For the text-containing cell, return its midpoint in [X, Y] coordinate format. 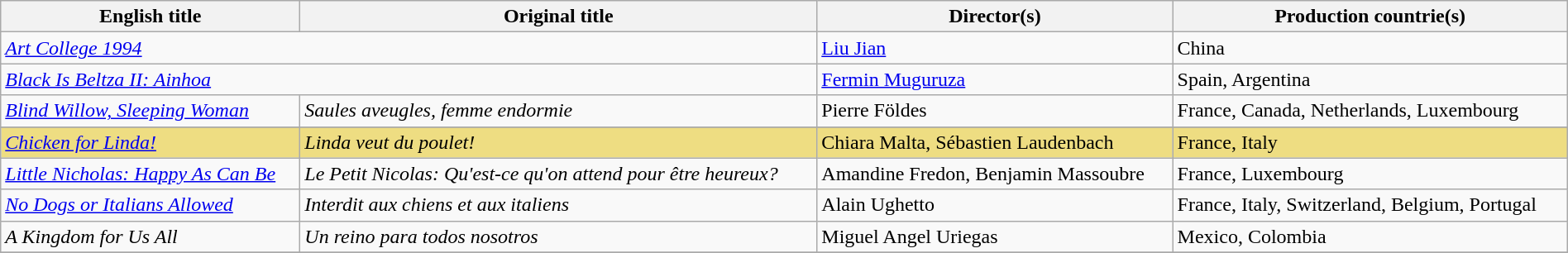
Director(s) [995, 17]
Interdit aux chiens et aux italiens [559, 205]
Original title [559, 17]
Liu Jian [995, 48]
Art College 1994 [409, 48]
Linda veut du poulet! [559, 142]
Blind Willow, Sleeping Woman [151, 111]
No Dogs or Italians Allowed [151, 205]
France, Italy, Switzerland, Belgium, Portugal [1370, 205]
Fermin Muguruza [995, 79]
France, Canada, Netherlands, Luxembourg [1370, 111]
China [1370, 48]
Le Petit Nicolas: Qu'est-ce qu'on attend pour être heureux? [559, 174]
A Kingdom for Us All [151, 236]
Chiara Malta, Sébastien Laudenbach [995, 142]
France, Italy [1370, 142]
English title [151, 17]
Saules aveugles, femme endormie [559, 111]
Black Is Beltza II: Ainhoa [409, 79]
Amandine Fredon, Benjamin Massoubre [995, 174]
Miguel Angel Uriegas [995, 236]
Production countrie(s) [1370, 17]
Chicken for Linda! [151, 142]
France, Luxembourg [1370, 174]
Alain Ughetto [995, 205]
Spain, Argentina [1370, 79]
Pierre Földes [995, 111]
Un reino para todos nosotros [559, 236]
Little Nicholas: Happy As Can Be [151, 174]
Mexico, Colombia [1370, 236]
